Pinpoint the cell where the given text exists, returning its [X, Y] midpoint coordinate. 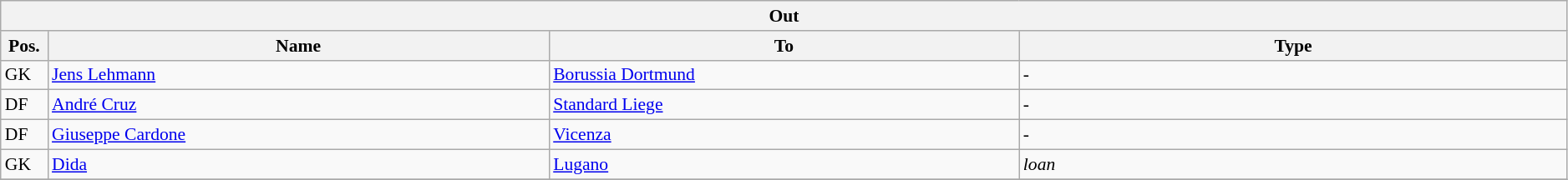
Standard Liege [784, 105]
Pos. [24, 46]
loan [1293, 164]
Out [784, 16]
Dida [298, 164]
Name [298, 46]
Vicenza [784, 135]
Giuseppe Cardone [298, 135]
Lugano [784, 164]
Type [1293, 46]
Borussia Dortmund [784, 75]
To [784, 46]
Jens Lehmann [298, 75]
André Cruz [298, 105]
